Scan for the cell matching the given text and deliver its [X, Y] coordinate at center. 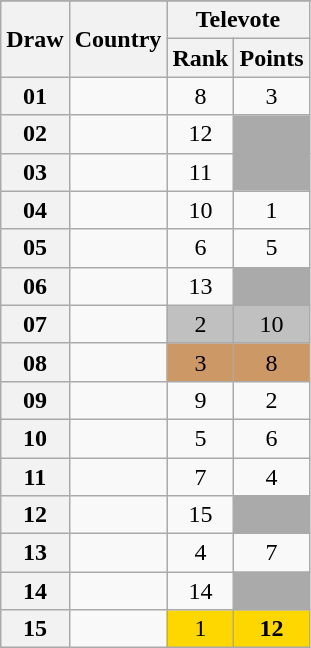
Televote [238, 20]
Country [118, 39]
02 [35, 134]
01 [35, 96]
03 [35, 172]
04 [35, 210]
08 [35, 362]
9 [200, 400]
09 [35, 400]
Points [272, 58]
Rank [200, 58]
Draw [35, 39]
07 [35, 324]
05 [35, 248]
06 [35, 286]
